From the cell containing the given text, extract its center point as (x, y) coordinate. 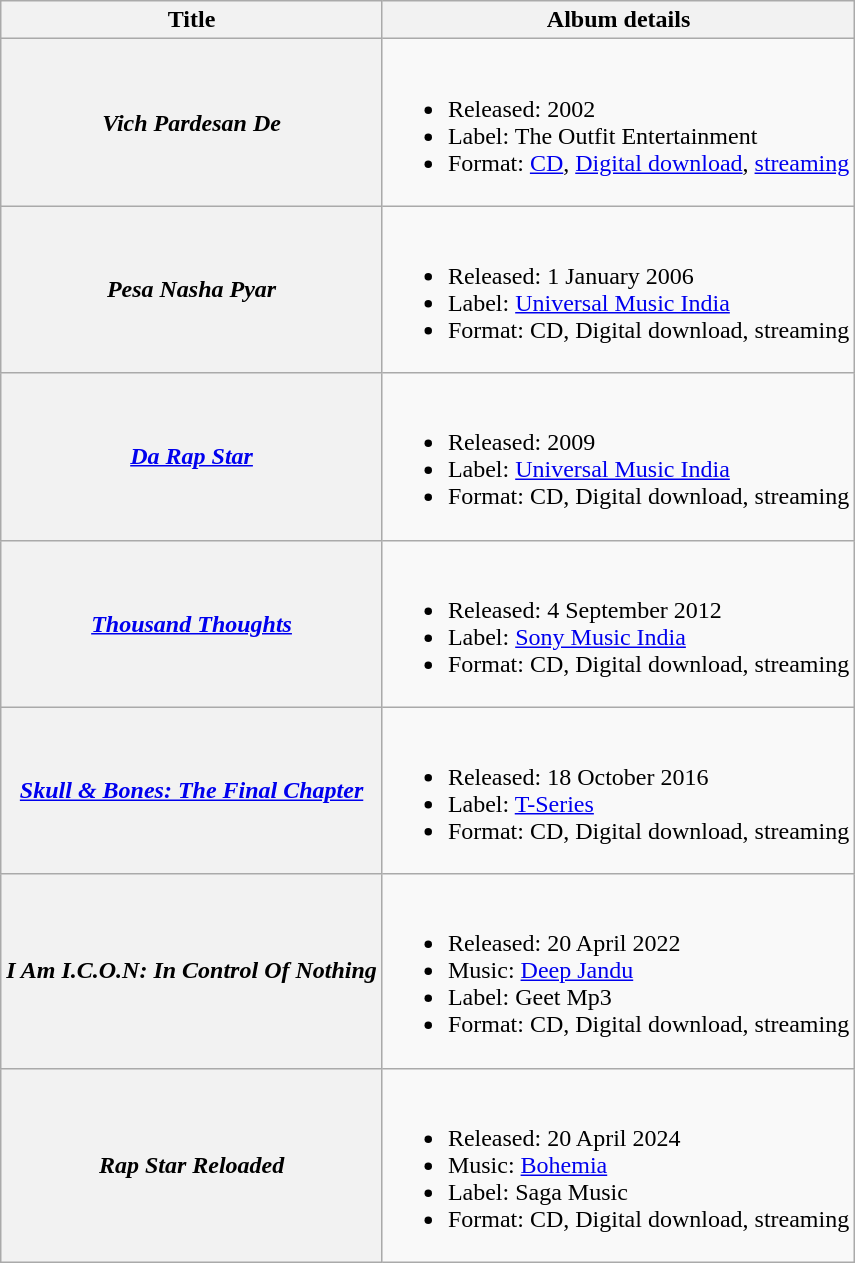
Album details (618, 20)
Released: 18 October 2016Label: T-SeriesFormat: CD, Digital download, streaming (618, 790)
Released: 2002Label: The Outfit EntertainmentFormat: CD, Digital download, streaming (618, 122)
Da Rap Star (192, 456)
Released: 2009Label: Universal Music IndiaFormat: CD, Digital download, streaming (618, 456)
Released: 1 January 2006Label: Universal Music IndiaFormat: CD, Digital download, streaming (618, 290)
I Am I.C.O.N: In Control Of Nothing (192, 971)
Skull & Bones: The Final Chapter (192, 790)
Vich Pardesan De (192, 122)
Released: 20 April 2022Music: Deep JanduLabel: Geet Mp3Format: CD, Digital download, streaming (618, 971)
Pesa Nasha Pyar (192, 290)
Rap Star Reloaded (192, 1165)
Released: 20 April 2024Music: BohemiaLabel: Saga MusicFormat: CD, Digital download, streaming (618, 1165)
Thousand Thoughts (192, 624)
Released: 4 September 2012Label: Sony Music IndiaFormat: CD, Digital download, streaming (618, 624)
Title (192, 20)
